Return the [X, Y] coordinate for the center point of the cell that contains the specified text.  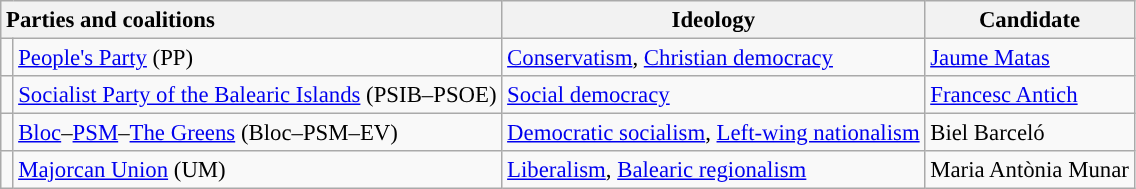
Ideology [714, 20]
Majorcan Union (UM) [258, 170]
Bloc–PSM–The Greens (Bloc–PSM–EV) [258, 133]
People's Party (PP) [258, 58]
Parties and coalitions [252, 20]
Conservatism, Christian democracy [714, 58]
Social democracy [714, 95]
Maria Antònia Munar [1030, 170]
Socialist Party of the Balearic Islands (PSIB–PSOE) [258, 95]
Jaume Matas [1030, 58]
Biel Barceló [1030, 133]
Francesc Antich [1030, 95]
Candidate [1030, 20]
Democratic socialism, Left-wing nationalism [714, 133]
Liberalism, Balearic regionalism [714, 170]
